From the cell containing the given text, extract its center point as (X, Y) coordinate. 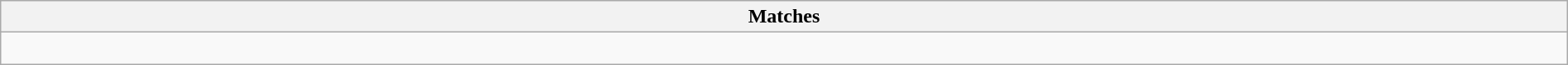
Matches (784, 17)
